Return the (x, y) coordinate for the center point of the cell that contains the specified text.  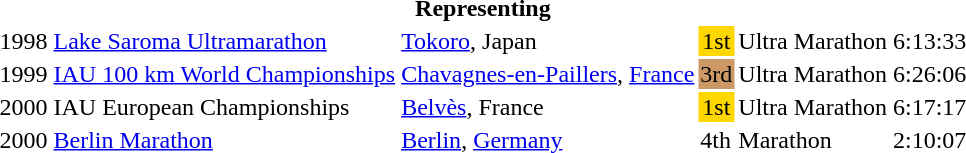
3rd (716, 74)
Chavagnes-en-Paillers, France (548, 74)
IAU European Championships (224, 107)
Belvès, France (548, 107)
Lake Saroma Ultramarathon (224, 41)
Tokoro, Japan (548, 41)
IAU 100 km World Championships (224, 74)
